From the cell containing the given text, extract its center point as (X, Y) coordinate. 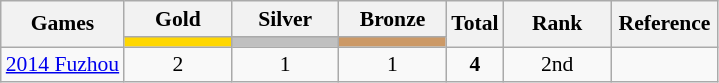
2nd (558, 65)
Games (62, 24)
Silver (286, 19)
4 (474, 65)
2 (178, 65)
Rank (558, 24)
Bronze (392, 19)
2014 Fuzhou (62, 65)
Gold (178, 19)
Total (474, 24)
Reference (664, 24)
